Detect which cell encompasses the target text, then output its [x, y] center coordinate. 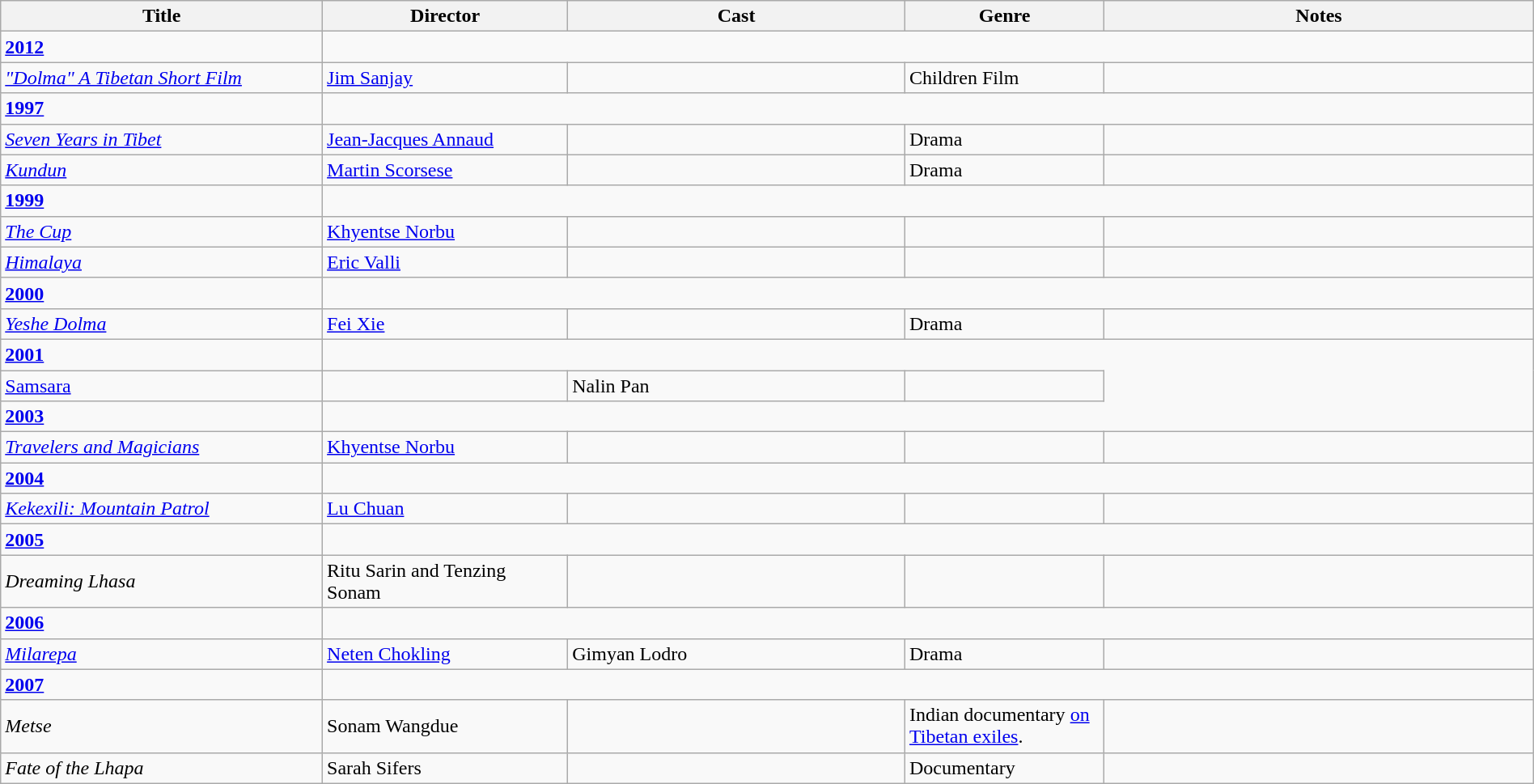
Samsara [162, 386]
Martin Scorsese [445, 170]
1997 [162, 108]
Documentary [1004, 768]
2001 [162, 354]
Fate of the Lhapa [162, 768]
2007 [162, 684]
Himalaya [162, 262]
Yeshe Dolma [162, 324]
Sonam Wangdue [445, 727]
2005 [162, 540]
Travelers and Magicians [162, 447]
Ritu Sarin and Tenzing Sonam [445, 581]
Eric Valli [445, 262]
Title [162, 16]
"Dolma" A Tibetan Short Film [162, 78]
2006 [162, 623]
Notes [1319, 16]
Seven Years in Tibet [162, 139]
2004 [162, 478]
Genre [1004, 16]
1999 [162, 201]
The Cup [162, 231]
Jim Sanjay [445, 78]
Kekexili: Mountain Patrol [162, 509]
2012 [162, 47]
Cast [736, 16]
2003 [162, 417]
Lu Chuan [445, 509]
Director [445, 16]
Milarepa [162, 654]
Gimyan Lodro [736, 654]
Fei Xie [445, 324]
Indian documentary on Tibetan exiles. [1004, 727]
Neten Chokling [445, 654]
2000 [162, 293]
Dreaming Lhasa [162, 581]
Jean-Jacques Annaud [445, 139]
Sarah Sifers [445, 768]
Children Film [1004, 78]
Metse [162, 727]
Nalin Pan [736, 386]
Kundun [162, 170]
